Output the (X, Y) coordinate of the center of the cell containing the given text.  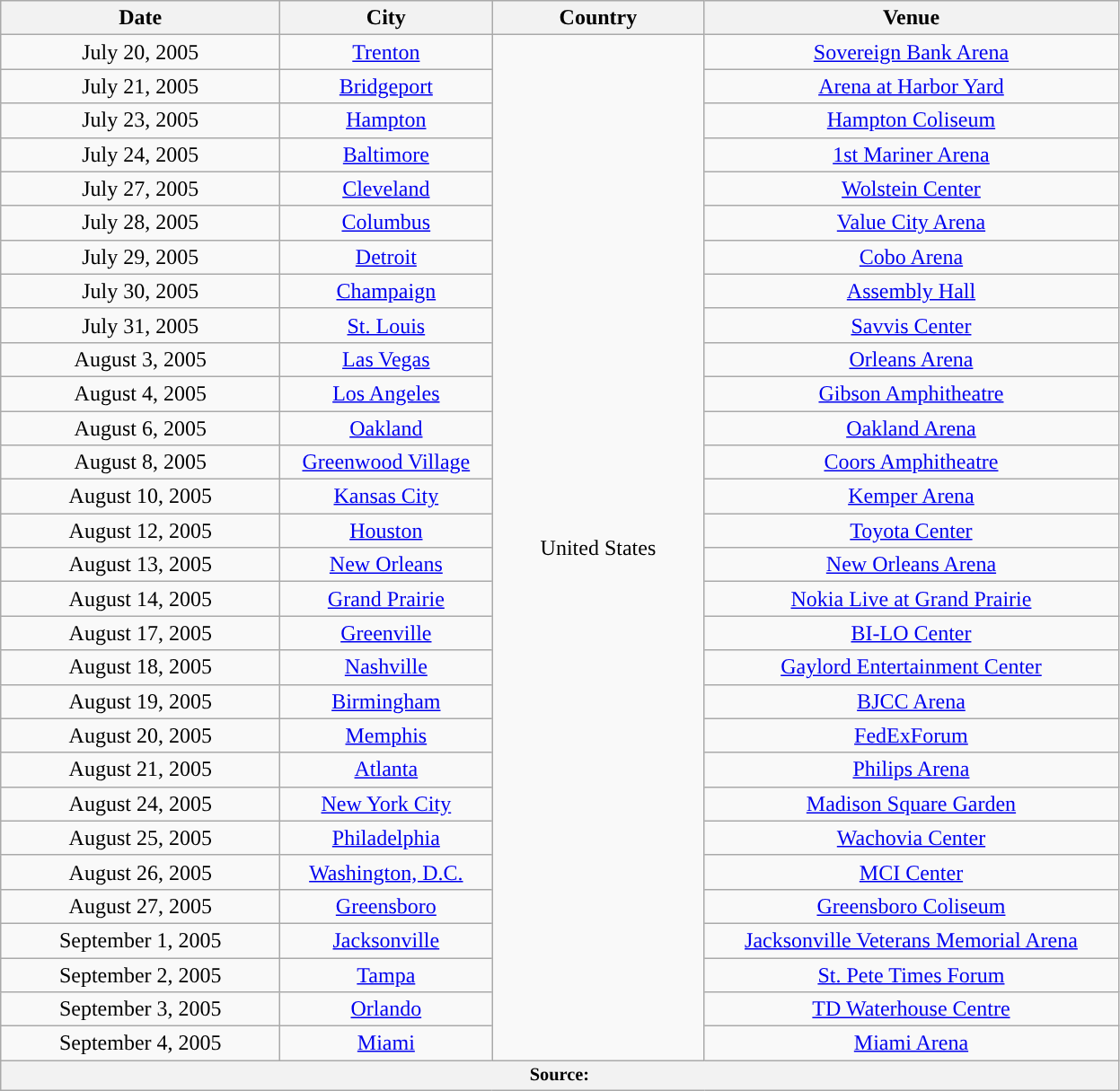
August 3, 2005 (140, 359)
1st Mariner Arena (911, 154)
Philips Arena (911, 770)
Columbus (386, 223)
Arena at Harbor Yard (911, 86)
Miami (386, 1043)
Toyota Center (911, 531)
July 21, 2005 (140, 86)
Orleans Arena (911, 359)
September 4, 2005 (140, 1043)
Sovereign Bank Arena (911, 52)
Greenville (386, 633)
Jacksonville (386, 940)
MCI Center (911, 872)
Kemper Arena (911, 497)
August 26, 2005 (140, 872)
Hampton Coliseum (911, 120)
Nokia Live at Grand Prairie (911, 599)
August 10, 2005 (140, 497)
September 2, 2005 (140, 974)
Baltimore (386, 154)
Houston (386, 531)
Greensboro Coliseum (911, 906)
St. Pete Times Forum (911, 974)
New Orleans Arena (911, 565)
Assembly Hall (911, 291)
August 14, 2005 (140, 599)
September 3, 2005 (140, 1009)
July 27, 2005 (140, 189)
Birmingham (386, 701)
Cobo Arena (911, 257)
Greensboro (386, 906)
Source: (560, 1076)
Detroit (386, 257)
New York City (386, 804)
City (386, 18)
New Orleans (386, 565)
Grand Prairie (386, 599)
United States (598, 548)
August 19, 2005 (140, 701)
Las Vegas (386, 359)
BI-LO Center (911, 633)
BJCC Arena (911, 701)
Orlando (386, 1009)
August 24, 2005 (140, 804)
Bridgeport (386, 86)
August 6, 2005 (140, 428)
Memphis (386, 735)
TD Waterhouse Centre (911, 1009)
Nashville (386, 667)
September 1, 2005 (140, 940)
Kansas City (386, 497)
Washington, D.C. (386, 872)
Greenwood Village (386, 462)
Savvis Center (911, 325)
Jacksonville Veterans Memorial Arena (911, 940)
Atlanta (386, 770)
Cleveland (386, 189)
August 4, 2005 (140, 393)
Gaylord Entertainment Center (911, 667)
Date (140, 18)
July 28, 2005 (140, 223)
August 17, 2005 (140, 633)
July 31, 2005 (140, 325)
July 29, 2005 (140, 257)
July 23, 2005 (140, 120)
August 18, 2005 (140, 667)
August 12, 2005 (140, 531)
St. Louis (386, 325)
Los Angeles (386, 393)
August 20, 2005 (140, 735)
Coors Amphitheatre (911, 462)
Country (598, 18)
Value City Arena (911, 223)
Miami Arena (911, 1043)
July 20, 2005 (140, 52)
Champaign (386, 291)
Tampa (386, 974)
July 24, 2005 (140, 154)
Gibson Amphitheatre (911, 393)
Madison Square Garden (911, 804)
August 13, 2005 (140, 565)
Venue (911, 18)
Wolstein Center (911, 189)
July 30, 2005 (140, 291)
Oakland Arena (911, 428)
August 27, 2005 (140, 906)
August 21, 2005 (140, 770)
Trenton (386, 52)
Oakland (386, 428)
Wachovia Center (911, 838)
August 25, 2005 (140, 838)
FedExForum (911, 735)
Philadelphia (386, 838)
Hampton (386, 120)
August 8, 2005 (140, 462)
